Return (x, y) of the center of cell containing provided text 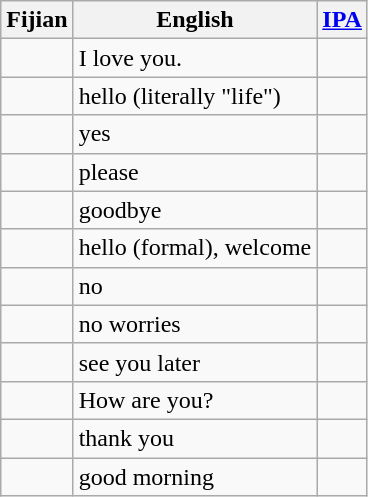
goodbye (195, 210)
English (195, 20)
good morning (195, 477)
please (195, 172)
How are you? (195, 400)
no worries (195, 324)
hello (literally "life") (195, 96)
no (195, 286)
thank you (195, 438)
Fijian (37, 20)
hello (formal), welcome (195, 248)
IPA (342, 20)
yes (195, 134)
I love you. (195, 58)
see you later (195, 362)
